Provide the (x, y) coordinate of the cell's center where the given text is located.  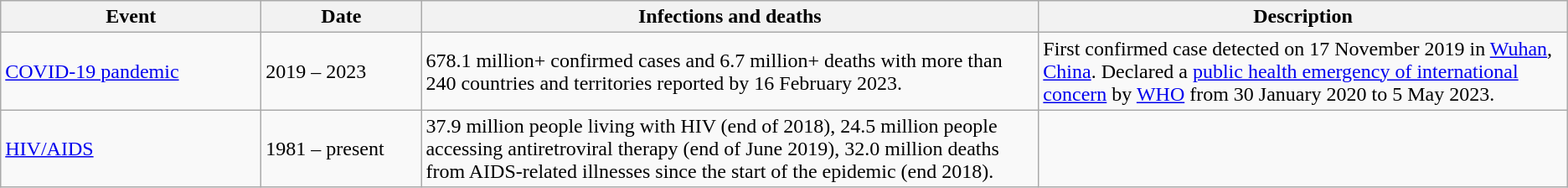
1981 – present (342, 149)
COVID-19 pandemic (131, 71)
HIV/AIDS (131, 149)
Event (131, 17)
Date (342, 17)
Description (1303, 17)
2019 – 2023 (342, 71)
678.1 million+ confirmed cases and 6.7 million+ deaths with more than 240 countries and territories reported by 16 February 2023. (730, 71)
Infections and deaths (730, 17)
